Scan for the cell matching the given text and deliver its [X, Y] coordinate at center. 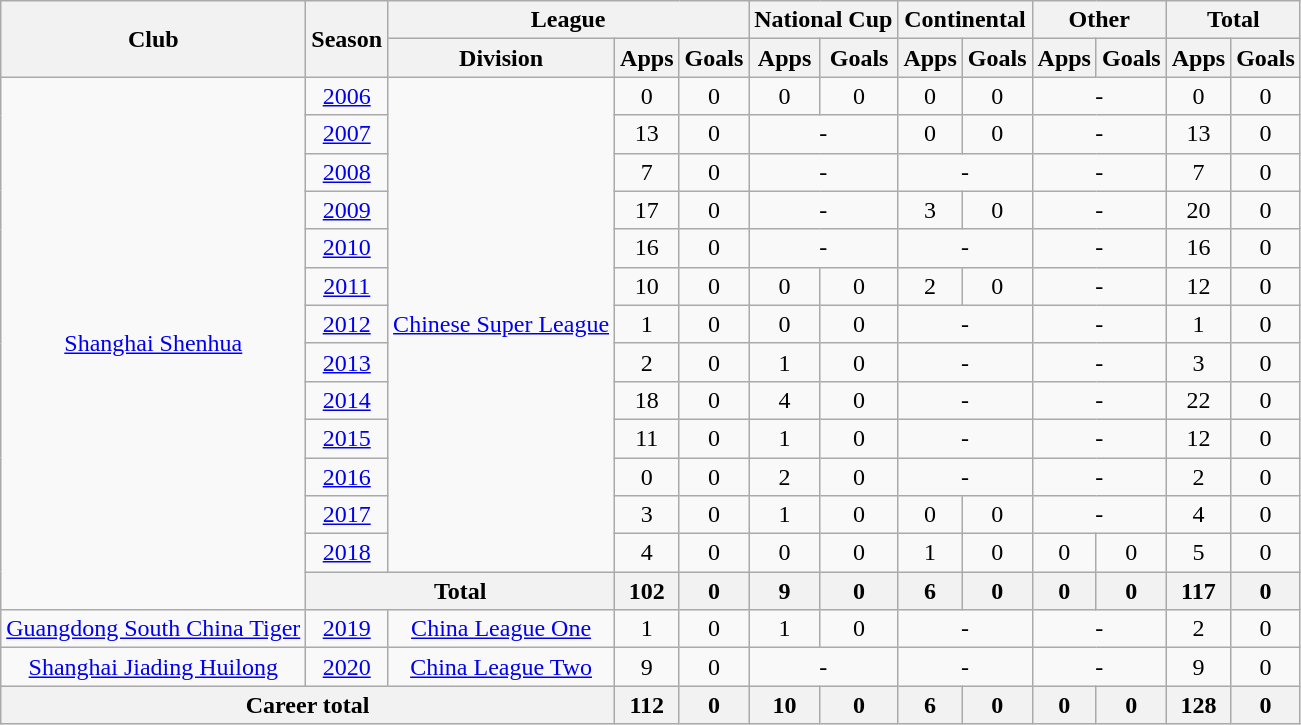
112 [647, 705]
China League One [502, 629]
Season [347, 39]
Chinese Super League [502, 324]
2017 [347, 515]
2020 [347, 667]
22 [1198, 400]
Shanghai Shenhua [154, 344]
Club [154, 39]
Career total [308, 705]
2014 [347, 400]
2010 [347, 248]
China League Two [502, 667]
2018 [347, 553]
20 [1198, 210]
Other [1099, 20]
102 [647, 591]
2016 [347, 477]
Shanghai Jiading Huilong [154, 667]
5 [1198, 553]
2019 [347, 629]
117 [1198, 591]
17 [647, 210]
2009 [347, 210]
2011 [347, 286]
Continental [965, 20]
2013 [347, 362]
128 [1198, 705]
League [568, 20]
National Cup [824, 20]
2015 [347, 438]
18 [647, 400]
Guangdong South China Tiger [154, 629]
2008 [347, 172]
2007 [347, 134]
2012 [347, 324]
2006 [347, 96]
11 [647, 438]
Division [502, 58]
